For the text-containing cell, return its midpoint in [x, y] coordinate format. 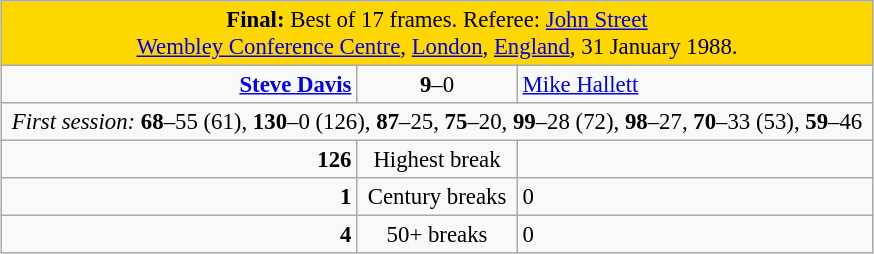
First session: 68–55 (61), 130–0 (126), 87–25, 75–20, 99–28 (72), 98–27, 70–33 (53), 59–46 [437, 122]
Highest break [438, 160]
Steve Davis [179, 85]
50+ breaks [438, 235]
9–0 [438, 85]
126 [179, 160]
Final: Best of 17 frames. Referee: John StreetWembley Conference Centre, London, England, 31 January 1988. [437, 34]
Century breaks [438, 197]
1 [179, 197]
4 [179, 235]
Mike Hallett [695, 85]
